Provide the [x, y] coordinate of the cell's center where the given text is located.  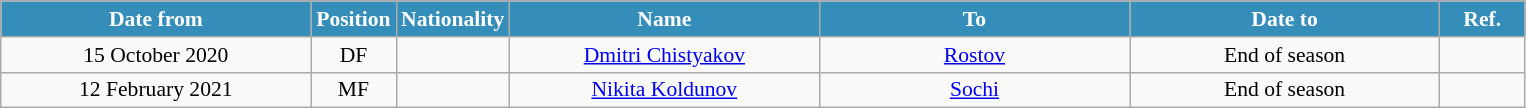
Date to [1285, 19]
To [974, 19]
15 October 2020 [156, 55]
Date from [156, 19]
Sochi [974, 90]
Nationality [452, 19]
Position [354, 19]
12 February 2021 [156, 90]
DF [354, 55]
MF [354, 90]
Nikita Koldunov [664, 90]
Ref. [1482, 19]
Dmitri Chistyakov [664, 55]
Name [664, 19]
Rostov [974, 55]
